Capture the cell that displays the provided text and extract its (x, y) central coordinate. 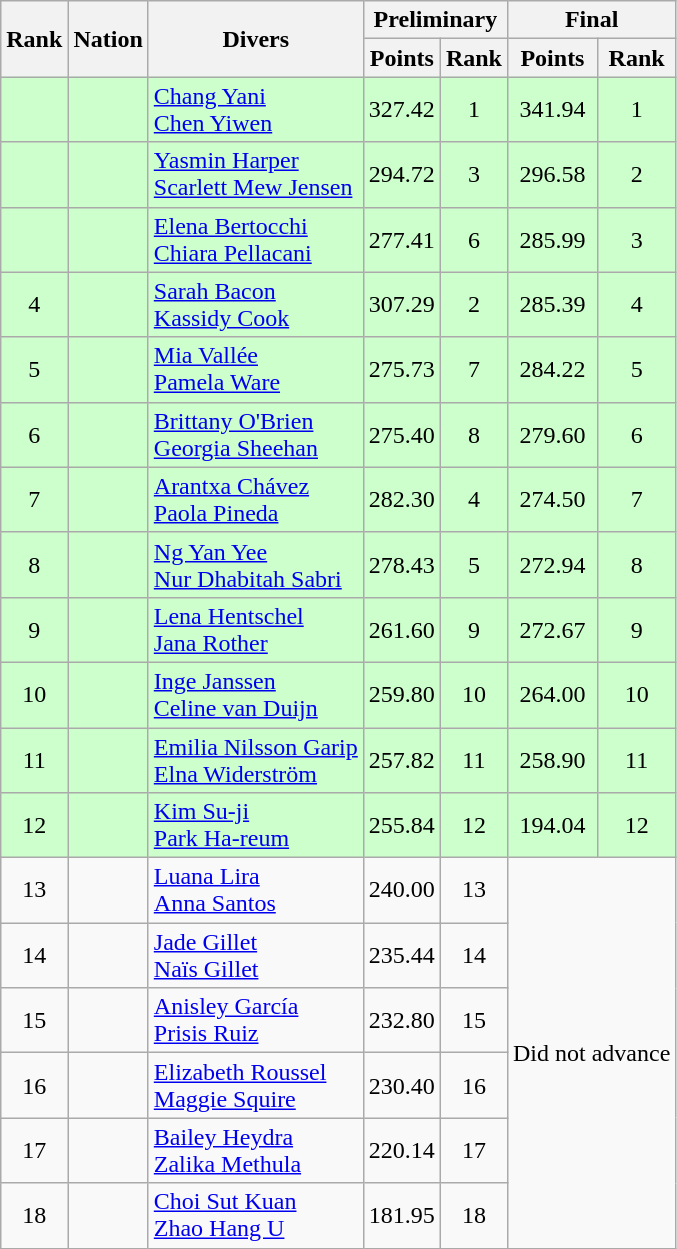
275.40 (402, 434)
274.50 (552, 500)
Lena HentschelJana Rother (256, 630)
Arantxa ChávezPaola Pineda (256, 500)
Luana LiraAnna Santos (256, 890)
230.40 (402, 1086)
235.44 (402, 956)
255.84 (402, 826)
327.42 (402, 110)
Brittany O'BrienGeorgia Sheehan (256, 434)
Ng Yan YeeNur Dhabitah Sabri (256, 564)
282.30 (402, 500)
Divers (256, 39)
341.94 (552, 110)
Nation (108, 39)
232.80 (402, 1020)
Sarah BaconKassidy Cook (256, 304)
181.95 (402, 1216)
Anisley GarcíaPrisis Ruiz (256, 1020)
275.73 (402, 370)
240.00 (402, 890)
277.41 (402, 240)
Emilia Nilsson GaripElna Widerström (256, 760)
Did not advance (591, 1053)
285.99 (552, 240)
285.39 (552, 304)
284.22 (552, 370)
296.58 (552, 174)
259.80 (402, 694)
278.43 (402, 564)
Chang YaniChen Yiwen (256, 110)
272.67 (552, 630)
307.29 (402, 304)
279.60 (552, 434)
Kim Su-jiPark Ha-reum (256, 826)
220.14 (402, 1150)
Inge JanssenCeline van Duijn (256, 694)
Choi Sut KuanZhao Hang U (256, 1216)
194.04 (552, 826)
Preliminary (435, 20)
258.90 (552, 760)
Bailey HeydraZalika Methula (256, 1150)
Elena BertocchiChiara Pellacani (256, 240)
272.94 (552, 564)
Jade GilletNaïs Gillet (256, 956)
Yasmin HarperScarlett Mew Jensen (256, 174)
294.72 (402, 174)
257.82 (402, 760)
Elizabeth RousselMaggie Squire (256, 1086)
Mia ValléePamela Ware (256, 370)
264.00 (552, 694)
Final (591, 20)
261.60 (402, 630)
